Capture the cell that displays the provided text and extract its (x, y) central coordinate. 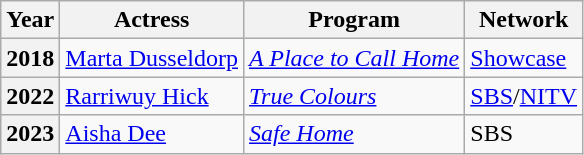
2023 (30, 134)
Year (30, 20)
Program (354, 20)
Aisha Dee (152, 134)
SBS/NITV (524, 96)
Safe Home (354, 134)
2018 (30, 58)
Network (524, 20)
Showcase (524, 58)
2022 (30, 96)
Rarriwuy Hick (152, 96)
Actress (152, 20)
A Place to Call Home (354, 58)
SBS (524, 134)
Marta Dusseldorp (152, 58)
True Colours (354, 96)
